Pinpoint the cell where the given text exists, returning its [X, Y] midpoint coordinate. 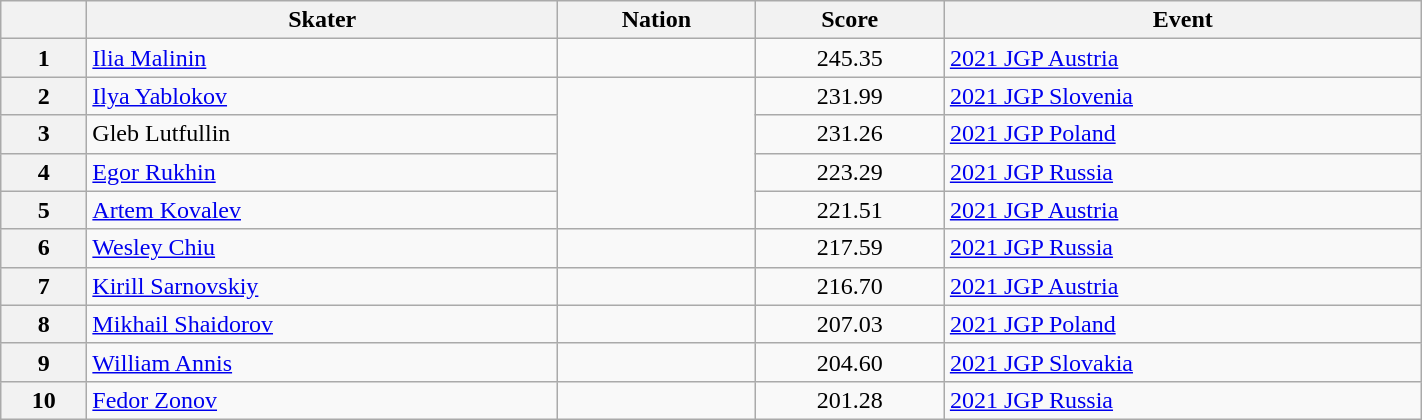
William Annis [322, 362]
217.59 [850, 248]
Mikhail Shaidorov [322, 324]
201.28 [850, 400]
8 [44, 324]
2021 JGP Slovakia [1182, 362]
6 [44, 248]
Ilya Yablokov [322, 96]
9 [44, 362]
1 [44, 58]
Artem Kovalev [322, 210]
10 [44, 400]
Wesley Chiu [322, 248]
Ilia Malinin [322, 58]
Nation [656, 20]
245.35 [850, 58]
204.60 [850, 362]
231.26 [850, 134]
3 [44, 134]
231.99 [850, 96]
7 [44, 286]
2021 JGP Slovenia [1182, 96]
Kirill Sarnovskiy [322, 286]
216.70 [850, 286]
207.03 [850, 324]
5 [44, 210]
Skater [322, 20]
2 [44, 96]
4 [44, 172]
221.51 [850, 210]
Gleb Lutfullin [322, 134]
Egor Rukhin [322, 172]
Score [850, 20]
Event [1182, 20]
Fedor Zonov [322, 400]
223.29 [850, 172]
